Extract the [X, Y] coordinate from the center of the cell holding the provided text.  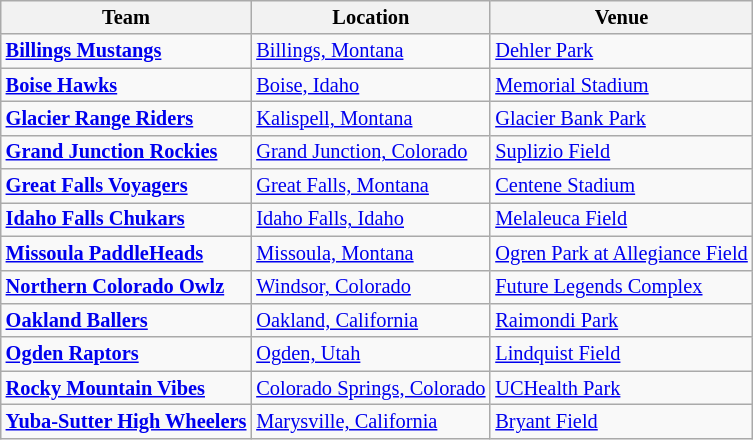
Bryant Field [621, 421]
Billings Mustangs [126, 51]
Glacier Range Riders [126, 118]
Northern Colorado Owlz [126, 287]
Boise Hawks [126, 85]
Glacier Bank Park [621, 118]
Oakland Ballers [126, 320]
Lindquist Field [621, 354]
Colorado Springs, Colorado [370, 388]
Idaho Falls, Idaho [370, 219]
Venue [621, 17]
Grand Junction, Colorado [370, 152]
Grand Junction Rockies [126, 152]
Melaleuca Field [621, 219]
Suplizio Field [621, 152]
Kalispell, Montana [370, 118]
Great Falls Voyagers [126, 186]
Yuba-Sutter High Wheelers [126, 421]
Memorial Stadium [621, 85]
Future Legends Complex [621, 287]
Raimondi Park [621, 320]
Oakland, California [370, 320]
Ogden, Utah [370, 354]
Ogren Park at Allegiance Field [621, 253]
Location [370, 17]
Missoula, Montana [370, 253]
Billings, Montana [370, 51]
Windsor, Colorado [370, 287]
Ogden Raptors [126, 354]
Marysville, California [370, 421]
Dehler Park [621, 51]
Great Falls, Montana [370, 186]
Centene Stadium [621, 186]
UCHealth Park [621, 388]
Idaho Falls Chukars [126, 219]
Boise, Idaho [370, 85]
Team [126, 17]
Rocky Mountain Vibes [126, 388]
Missoula PaddleHeads [126, 253]
